Scan for the cell matching the given text and deliver its (X, Y) coordinate at center. 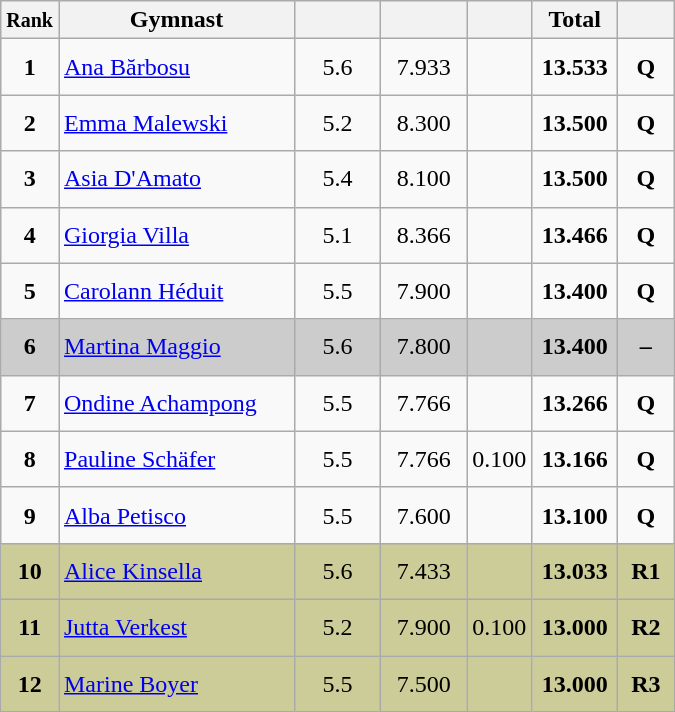
Martina Maggio (176, 347)
R3 (646, 684)
1 (30, 67)
Emma Malewski (176, 123)
12 (30, 684)
– (646, 347)
R1 (646, 571)
7.500 (424, 684)
7.433 (424, 571)
Gymnast (176, 20)
13.466 (575, 235)
10 (30, 571)
7 (30, 403)
3 (30, 179)
2 (30, 123)
13.533 (575, 67)
5.1 (338, 235)
8 (30, 459)
9 (30, 515)
13.100 (575, 515)
8.100 (424, 179)
6 (30, 347)
Marine Boyer (176, 684)
Alba Petisco (176, 515)
7.800 (424, 347)
Asia D'Amato (176, 179)
11 (30, 627)
4 (30, 235)
R2 (646, 627)
7.933 (424, 67)
8.366 (424, 235)
13.033 (575, 571)
Pauline Schäfer (176, 459)
Alice Kinsella (176, 571)
13.166 (575, 459)
Ondine Achampong (176, 403)
8.300 (424, 123)
Rank (30, 20)
Ana Bărbosu (176, 67)
7.600 (424, 515)
13.266 (575, 403)
5 (30, 291)
Total (575, 20)
Carolann Héduit (176, 291)
5.4 (338, 179)
Jutta Verkest (176, 627)
Giorgia Villa (176, 235)
